Locate the cell with the specified text and output its [x, y] center coordinate. 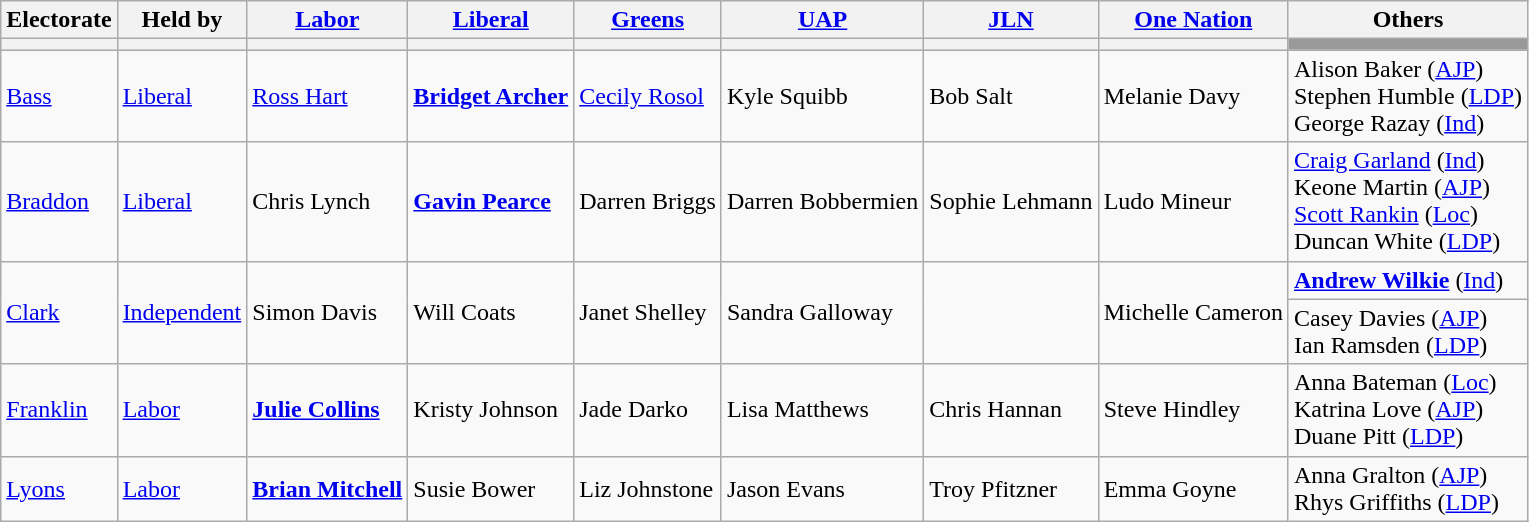
Cecily Rosol [648, 96]
Jason Evans [822, 488]
Susie Bower [491, 488]
Sandra Galloway [822, 312]
Michelle Cameron [1193, 312]
Craig Garland (Ind) Keone Martin (AJP) Scott Rankin (Loc) Duncan White (LDP) [1408, 202]
Emma Goyne [1193, 488]
Greens [648, 20]
Anna Gralton (AJP) Rhys Griffiths (LDP) [1408, 488]
Andrew Wilkie (Ind) [1408, 280]
Will Coats [491, 312]
Kyle Squibb [822, 96]
Lisa Matthews [822, 410]
Others [1408, 20]
Anna Bateman (Loc)Katrina Love (AJP)Duane Pitt (LDP) [1408, 410]
Chris Lynch [328, 202]
Bridget Archer [491, 96]
Ludo Mineur [1193, 202]
JLN [1011, 20]
Independent [182, 312]
Electorate [59, 20]
UAP [822, 20]
Jade Darko [648, 410]
Gavin Pearce [491, 202]
Alison Baker (AJP) Stephen Humble (LDP)George Razay (Ind) [1408, 96]
Troy Pfitzner [1011, 488]
Lyons [59, 488]
Ross Hart [328, 96]
Melanie Davy [1193, 96]
One Nation [1193, 20]
Braddon [59, 202]
Bob Salt [1011, 96]
Darren Bobbermien [822, 202]
Casey Davies (AJP) Ian Ramsden (LDP) [1408, 332]
Franklin [59, 410]
Liz Johnstone [648, 488]
Julie Collins [328, 410]
Chris Hannan [1011, 410]
Held by [182, 20]
Kristy Johnson [491, 410]
Simon Davis [328, 312]
Clark [59, 312]
Janet Shelley [648, 312]
Bass [59, 96]
Brian Mitchell [328, 488]
Sophie Lehmann [1011, 202]
Steve Hindley [1193, 410]
Darren Briggs [648, 202]
